Identify which cell holds the provided text, then report its [X, Y] central coordinate. 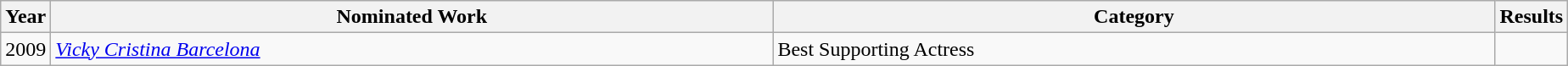
2009 [25, 49]
Year [25, 17]
Vicky Cristina Barcelona [412, 49]
Category [1134, 17]
Best Supporting Actress [1134, 49]
Nominated Work [412, 17]
Results [1532, 17]
